Determine the (x, y) coordinate at the center of the cell enclosing the given text.  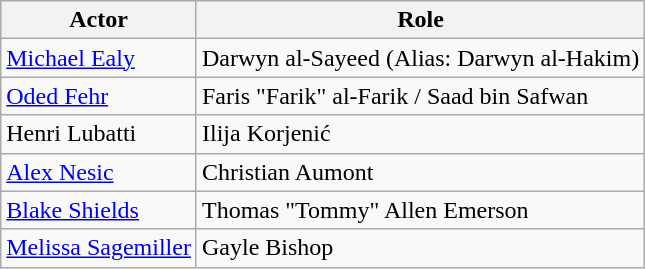
Christian Aumont (420, 172)
Oded Fehr (99, 96)
Michael Ealy (99, 58)
Role (420, 20)
Actor (99, 20)
Darwyn al-Sayeed (Alias: Darwyn al-Hakim) (420, 58)
Henri Lubatti (99, 134)
Faris "Farik" al-Farik / Saad bin Safwan (420, 96)
Ilija Korjenić (420, 134)
Gayle Bishop (420, 248)
Alex Nesic (99, 172)
Blake Shields (99, 210)
Thomas "Tommy" Allen Emerson (420, 210)
Melissa Sagemiller (99, 248)
